From the cell containing the given text, extract its center point as (x, y) coordinate. 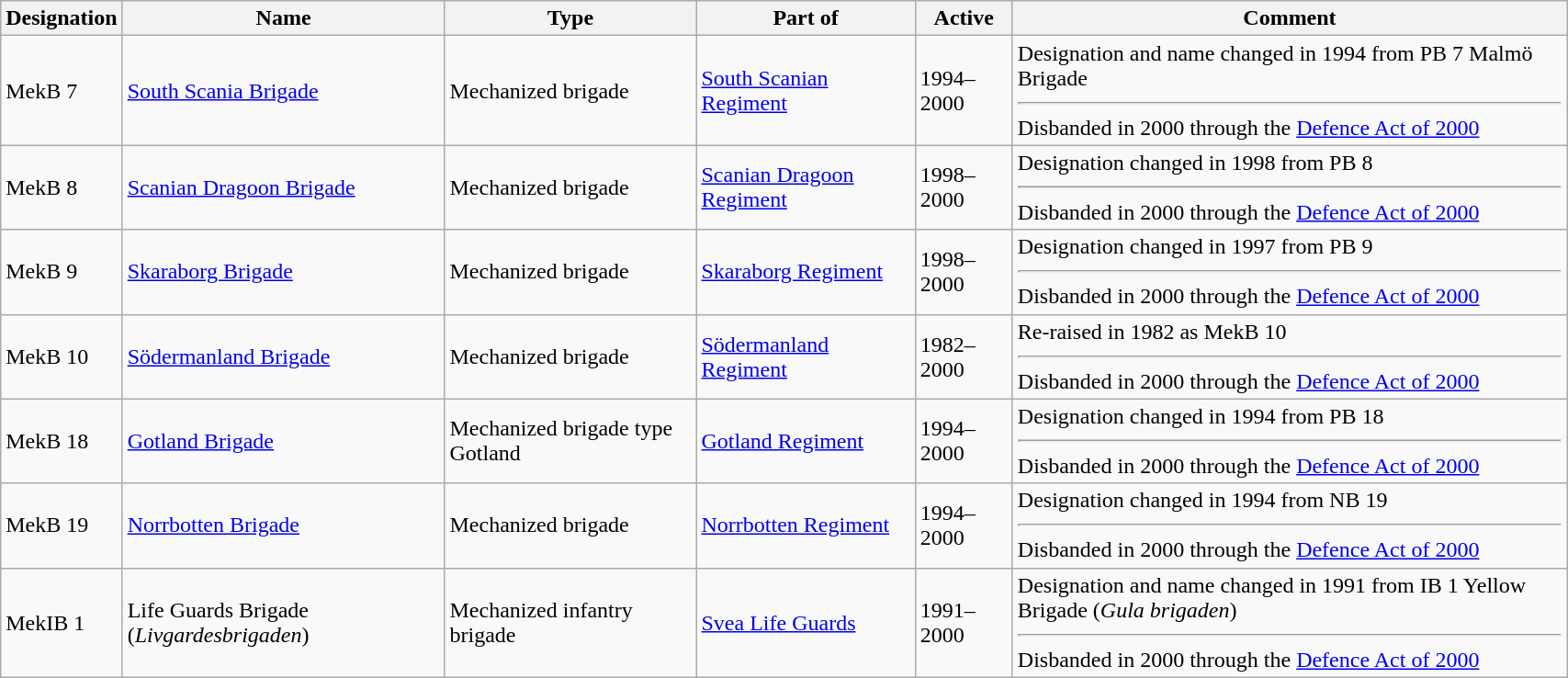
Gotland Regiment (806, 441)
Active (964, 18)
Re-raised in 1982 as MekB 10Disbanded in 2000 through the Defence Act of 2000 (1290, 356)
MekB 18 (62, 441)
Designation changed in 1997 from PB 9Disbanded in 2000 through the Defence Act of 2000 (1290, 272)
MekB 7 (62, 90)
Mechanized brigade type Gotland (570, 441)
1991–2000 (964, 623)
Designation (62, 18)
Scanian Dragoon Regiment (806, 187)
1982–2000 (964, 356)
Part of (806, 18)
Life Guards Brigade (Livgardesbrigaden) (283, 623)
Name (283, 18)
MekB 9 (62, 272)
MekB 10 (62, 356)
Designation changed in 1994 from NB 19Disbanded in 2000 through the Defence Act of 2000 (1290, 525)
Södermanland Regiment (806, 356)
Skaraborg Regiment (806, 272)
Type (570, 18)
Skaraborg Brigade (283, 272)
MekB 19 (62, 525)
Mechanized infantry brigade (570, 623)
Designation changed in 1998 from PB 8Disbanded in 2000 through the Defence Act of 2000 (1290, 187)
Södermanland Brigade (283, 356)
MekIB 1 (62, 623)
Norrbotten Brigade (283, 525)
Designation changed in 1994 from PB 18Disbanded in 2000 through the Defence Act of 2000 (1290, 441)
South Scania Brigade (283, 90)
Norrbotten Regiment (806, 525)
Designation and name changed in 1994 from PB 7 Malmö BrigadeDisbanded in 2000 through the Defence Act of 2000 (1290, 90)
Comment (1290, 18)
Gotland Brigade (283, 441)
MekB 8 (62, 187)
Designation and name changed in 1991 from IB 1 Yellow Brigade (Gula brigaden)Disbanded in 2000 through the Defence Act of 2000 (1290, 623)
Svea Life Guards (806, 623)
Scanian Dragoon Brigade (283, 187)
South Scanian Regiment (806, 90)
